Output the [x, y] coordinate of the center of the cell containing the given text.  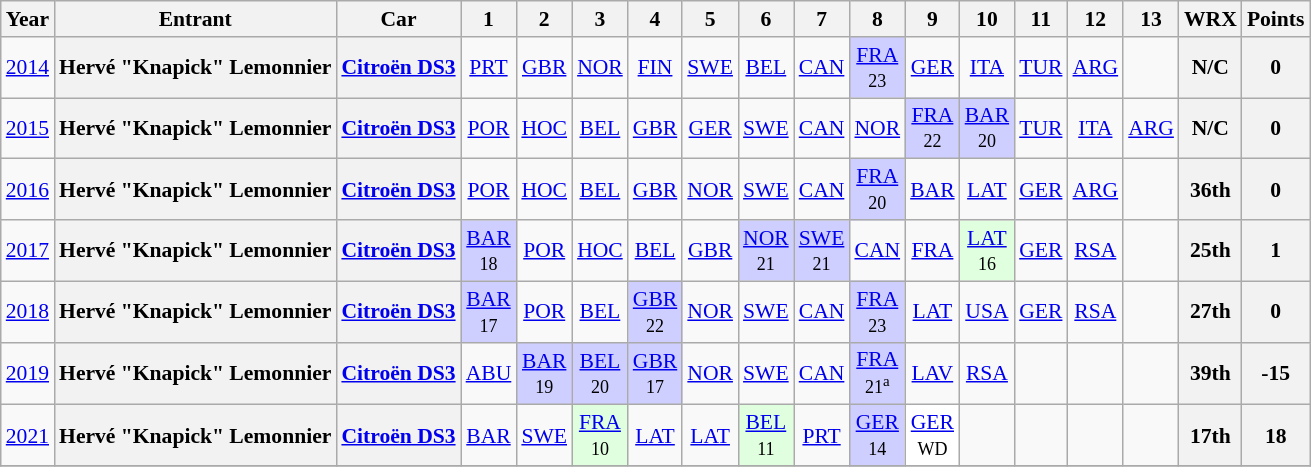
USA [988, 312]
FRA10 [600, 436]
11 [1040, 19]
GBR22 [656, 312]
2018 [28, 312]
BEL11 [766, 436]
Car [398, 19]
LAV [932, 374]
12 [1095, 19]
SWE21 [822, 250]
9 [932, 19]
8 [877, 19]
BEL20 [600, 374]
2015 [28, 128]
BAR17 [489, 312]
Points [1276, 19]
Year [28, 19]
FRA22 [932, 128]
FRA [932, 250]
GBR17 [656, 374]
Entrant [195, 19]
39th [1210, 374]
17th [1210, 436]
2 [544, 19]
2021 [28, 436]
FRA20 [877, 190]
7 [822, 19]
6 [766, 19]
10 [988, 19]
2019 [28, 374]
ABU [489, 374]
13 [1151, 19]
18 [1276, 436]
2017 [28, 250]
GER14 [877, 436]
36th [1210, 190]
BAR19 [544, 374]
27th [1210, 312]
5 [710, 19]
3 [600, 19]
-15 [1276, 374]
2014 [28, 68]
4 [656, 19]
2016 [28, 190]
FRA21a [877, 374]
FIN [656, 68]
WRX [1210, 19]
NOR21 [766, 250]
BAR20 [988, 128]
GERWD [932, 436]
LAT16 [988, 250]
25th [1210, 250]
BAR18 [489, 250]
